Output the (X, Y) coordinate of the center of the cell containing the given text.  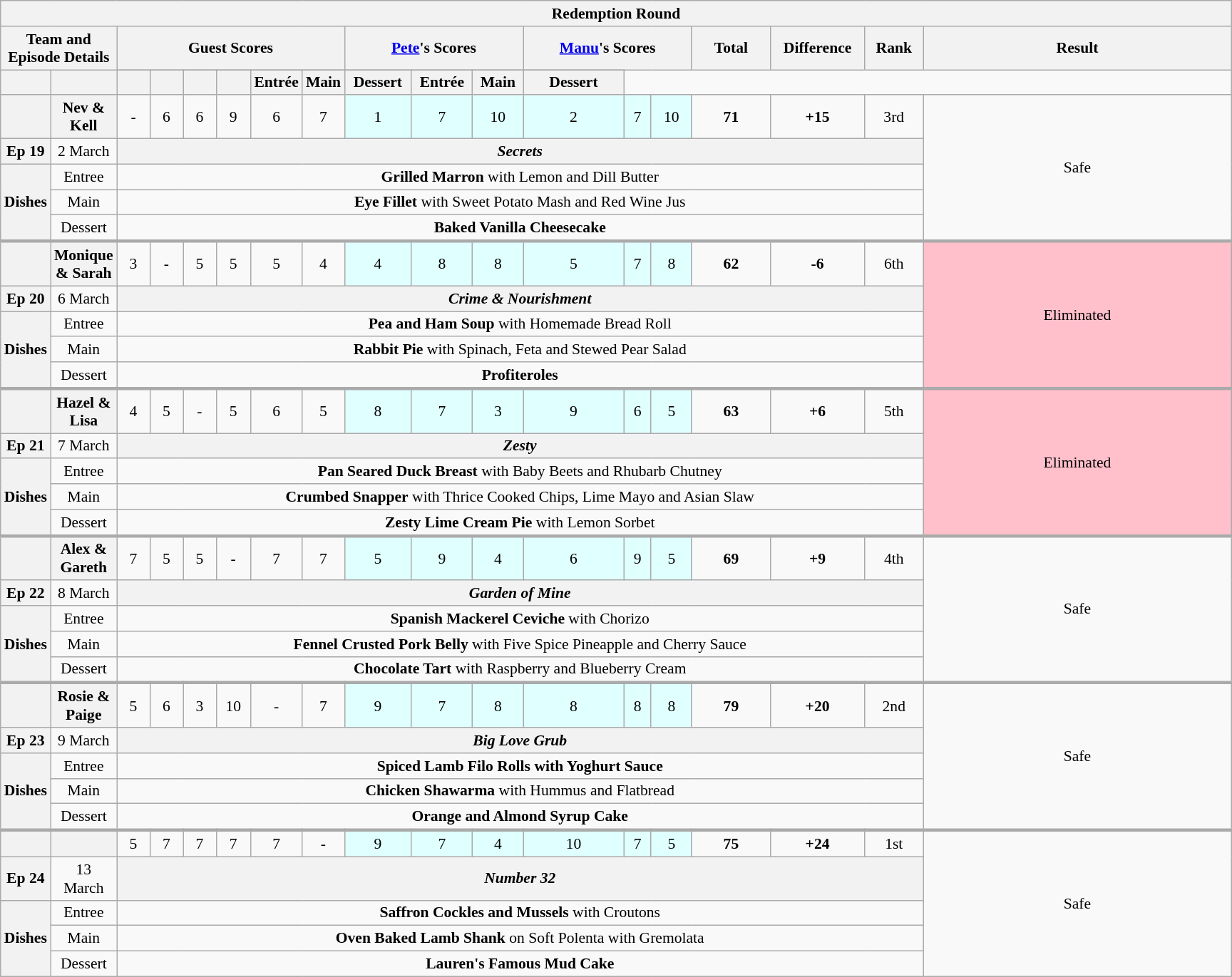
Big Love Grub (520, 740)
Hazel & Lisa (84, 410)
+24 (817, 844)
Monique & Sarah (84, 264)
Difference (817, 48)
Number 32 (520, 878)
63 (731, 410)
Guest Scores (231, 48)
Rosie & Paige (84, 705)
Garden of Mine (520, 594)
5th (894, 410)
69 (731, 559)
Pan Seared Duck Breast with Baby Beets and Rhubarb Chutney (520, 472)
2 (574, 117)
Lauren's Famous Mud Cake (520, 964)
75 (731, 844)
Redemption Round (616, 14)
6th (894, 264)
Team and Episode Details (58, 48)
Crime & Nourishment (520, 299)
Profiteroles (520, 375)
2 March (84, 152)
1 (378, 117)
Baked Vanilla Cheesecake (520, 228)
3rd (894, 117)
Secrets (520, 152)
Result (1078, 48)
Saffron Cockles and Mussels with Croutons (520, 913)
79 (731, 705)
7 March (84, 446)
Ep 24 (26, 878)
13 March (84, 878)
Ep 20 (26, 299)
Crumbed Snapper with Thrice Cooked Chips, Lime Mayo and Asian Slaw (520, 497)
Total (731, 48)
Zesty (520, 446)
+9 (817, 559)
6 March (84, 299)
Eye Fillet with Sweet Potato Mash and Red Wine Jus (520, 202)
71 (731, 117)
Rank (894, 48)
-6 (817, 264)
Chocolate Tart with Raspberry and Blueberry Cream (520, 670)
+6 (817, 410)
Ep 19 (26, 152)
Zesty Lime Cream Pie with Lemon Sorbet (520, 523)
Ep 23 (26, 740)
9 March (84, 740)
2nd (894, 705)
Ep 22 (26, 594)
Manu's Scores (607, 48)
Pete's Scores (433, 48)
Orange and Almond Syrup Cake (520, 817)
Spiced Lamb Filo Rolls with Yoghurt Sauce (520, 766)
4th (894, 559)
Alex & Gareth (84, 559)
8 March (84, 594)
Ep 21 (26, 446)
+15 (817, 117)
Fennel Crusted Pork Belly with Five Spice Pineapple and Cherry Sauce (520, 644)
Rabbit Pie with Spinach, Feta and Stewed Pear Salad (520, 350)
Spanish Mackerel Ceviche with Chorizo (520, 619)
1st (894, 844)
+20 (817, 705)
Chicken Shawarma with Hummus and Flatbread (520, 791)
Pea and Ham Soup with Homemade Bread Roll (520, 324)
Oven Baked Lamb Shank on Soft Polenta with Gremolata (520, 939)
62 (731, 264)
Nev & Kell (84, 117)
Grilled Marron with Lemon and Dill Butter (520, 177)
